Return the [X, Y] coordinate for the center point of the cell that contains the specified text.  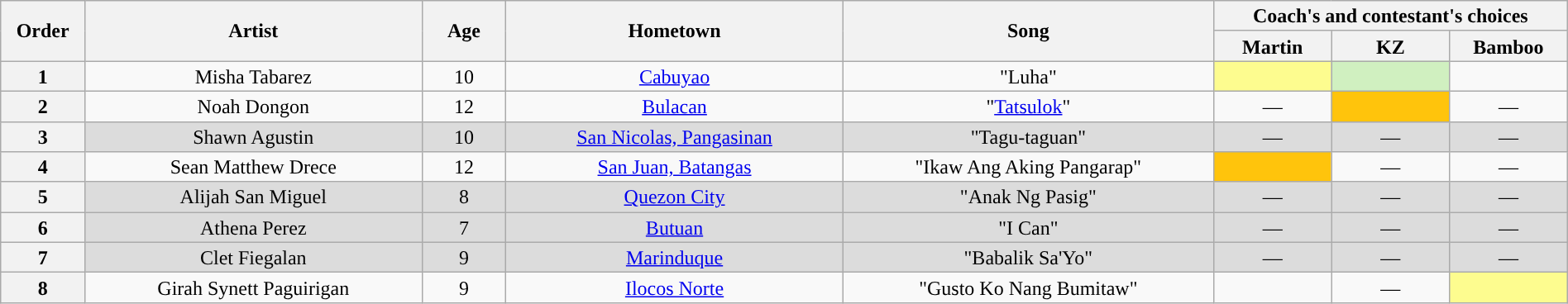
4 [43, 167]
Butuan [675, 228]
"Babalik Sa'Yo" [1028, 258]
Bamboo [1508, 46]
5 [43, 197]
Song [1028, 31]
"Tagu-taguan" [1028, 137]
Artist [253, 31]
"I Can" [1028, 228]
"Tatsulok" [1028, 106]
Shawn Agustin [253, 137]
"Luha" [1028, 76]
Athena Perez [253, 228]
Quezon City [675, 197]
Cabuyao [675, 76]
Noah Dongon [253, 106]
Bulacan [675, 106]
Coach's and contestant's choices [1390, 17]
San Juan, Batangas [675, 167]
"Anak Ng Pasig" [1028, 197]
1 [43, 76]
Alijah San Miguel [253, 197]
6 [43, 228]
KZ [1391, 46]
3 [43, 137]
Marinduque [675, 258]
Hometown [675, 31]
Misha Tabarez [253, 76]
"Ikaw Ang Aking Pangarap" [1028, 167]
Age [464, 31]
Girah Synett Paguirigan [253, 287]
Clet Fiegalan [253, 258]
"Gusto Ko Nang Bumitaw" [1028, 287]
Order [43, 31]
2 [43, 106]
Sean Matthew Drece [253, 167]
San Nicolas, Pangasinan [675, 137]
Ilocos Norte [675, 287]
Martin [1272, 46]
